From the cell containing the given text, extract its center point as [x, y] coordinate. 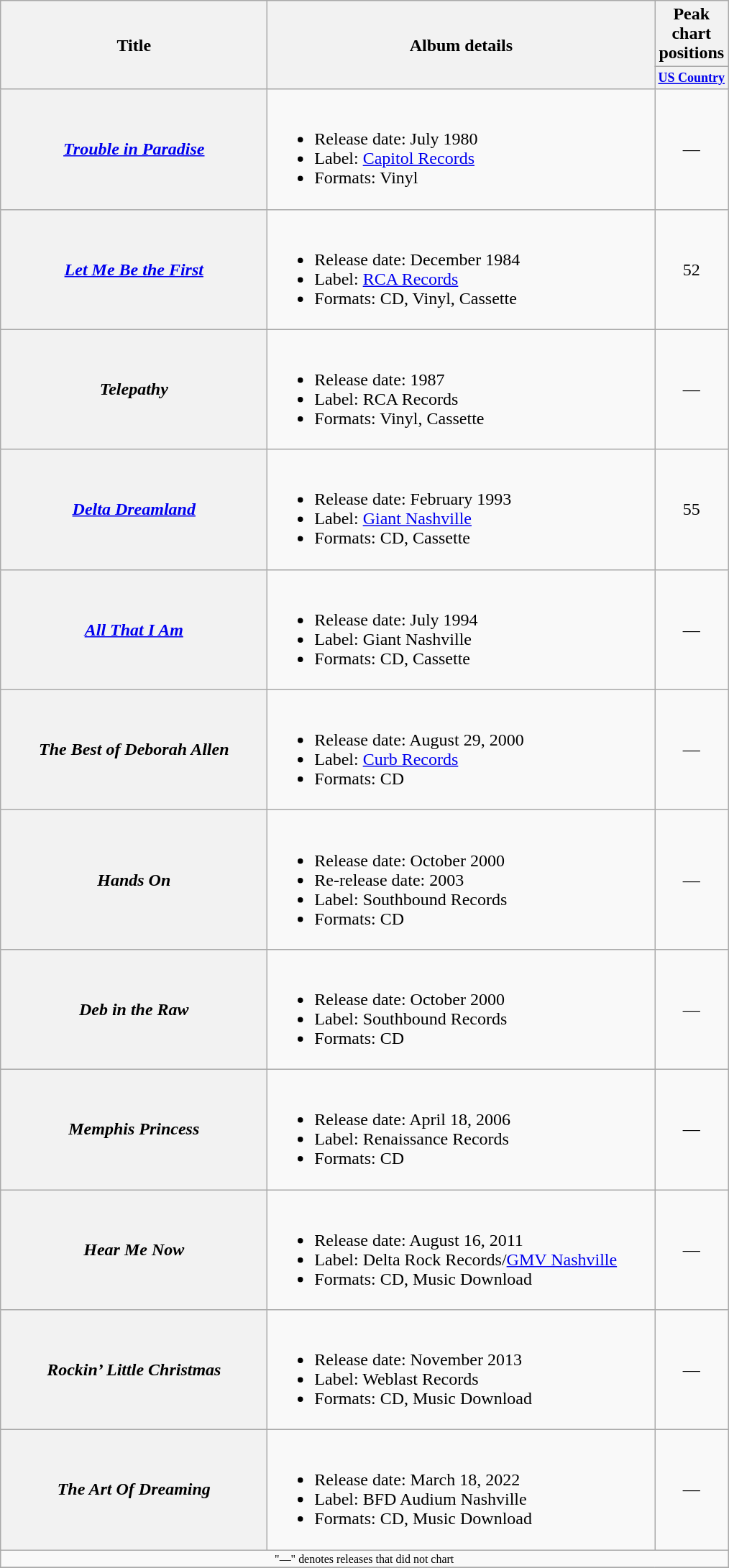
Release date: October 2000Re-release date: 2003Label: Southbound RecordsFormats: CD [462, 879]
"—" denotes releases that did not chart [364, 1559]
Memphis Princess [134, 1129]
The Best of Deborah Allen [134, 749]
Telepathy [134, 390]
Trouble in Paradise [134, 150]
Release date: February 1993Label: Giant NashvilleFormats: CD, Cassette [462, 509]
Rockin’ Little Christmas [134, 1370]
Hear Me Now [134, 1250]
Title [134, 45]
Release date: March 18, 2022Label: BFD Audium NashvilleFormats: CD, Music Download [462, 1490]
52 [692, 269]
Release date: October 2000Label: Southbound RecordsFormats: CD [462, 1009]
Release date: July 1994Label: Giant NashvilleFormats: CD, Cassette [462, 630]
Release date: April 18, 2006Label: Renaissance RecordsFormats: CD [462, 1129]
Delta Dreamland [134, 509]
Release date: December 1984Label: RCA RecordsFormats: CD, Vinyl, Cassette [462, 269]
Release date: August 16, 2011Label: Delta Rock Records/GMV NashvilleFormats: CD, Music Download [462, 1250]
Album details [462, 45]
Peak chartpositions [692, 34]
Release date: 1987Label: RCA RecordsFormats: Vinyl, Cassette [462, 390]
Release date: November 2013Label: Weblast RecordsFormats: CD, Music Download [462, 1370]
The Art Of Dreaming [134, 1490]
Let Me Be the First [134, 269]
Hands On [134, 879]
All That I Am [134, 630]
Release date: August 29, 2000Label: Curb RecordsFormats: CD [462, 749]
55 [692, 509]
Release date: July 1980Label: Capitol RecordsFormats: Vinyl [462, 150]
US Country [692, 78]
Deb in the Raw [134, 1009]
